Determine the [X, Y] coordinate at the center of the cell enclosing the given text.  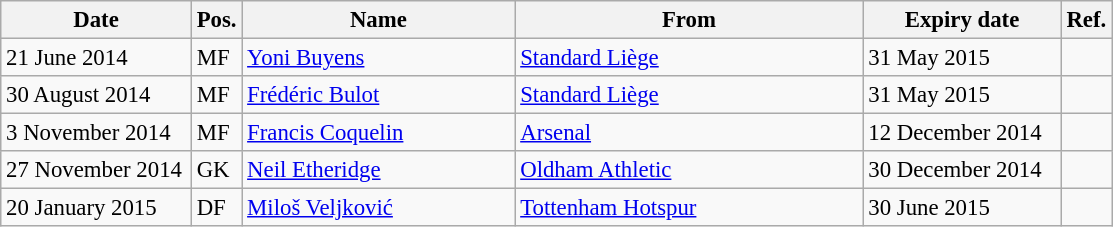
30 June 2015 [962, 208]
30 December 2014 [962, 170]
Yoni Buyens [378, 58]
Name [378, 20]
21 June 2014 [96, 58]
Pos. [216, 20]
Tottenham Hotspur [689, 208]
DF [216, 208]
Frédéric Bulot [378, 95]
Date [96, 20]
12 December 2014 [962, 133]
Neil Etheridge [378, 170]
27 November 2014 [96, 170]
Francis Coquelin [378, 133]
30 August 2014 [96, 95]
3 November 2014 [96, 133]
Oldham Athletic [689, 170]
20 January 2015 [96, 208]
GK [216, 170]
Arsenal [689, 133]
From [689, 20]
Expiry date [962, 20]
Miloš Veljković [378, 208]
Ref. [1086, 20]
